Scan for the cell matching the given text and deliver its (x, y) coordinate at center. 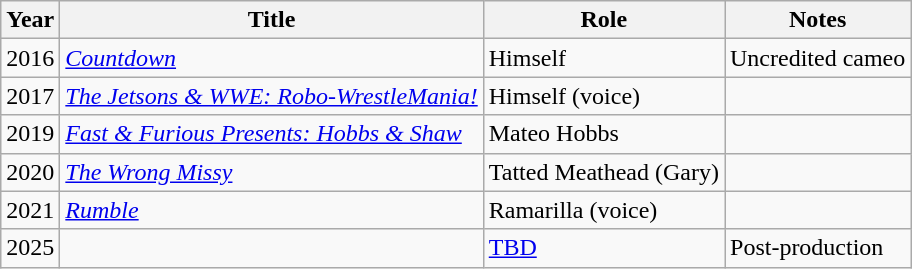
Post-production (817, 248)
Role (604, 20)
TBD (604, 248)
The Jetsons & WWE: Robo-WrestleMania! (272, 96)
2017 (30, 96)
Notes (817, 20)
Countdown (272, 58)
Tatted Meathead (Gary) (604, 172)
2025 (30, 248)
2016 (30, 58)
Rumble (272, 210)
2020 (30, 172)
Mateo Hobbs (604, 134)
Ramarilla (voice) (604, 210)
The Wrong Missy (272, 172)
2019 (30, 134)
Fast & Furious Presents: Hobbs & Shaw (272, 134)
Uncredited cameo (817, 58)
Himself (604, 58)
Himself (voice) (604, 96)
2021 (30, 210)
Title (272, 20)
Year (30, 20)
